From the cell containing the given text, extract its center point as [x, y] coordinate. 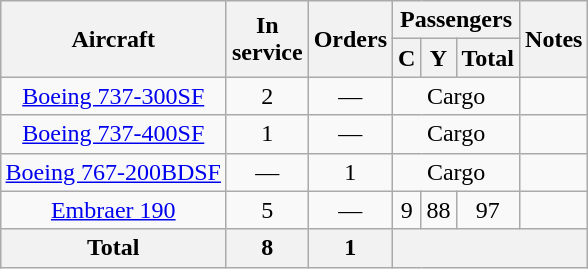
Boeing 767-200BDSF [113, 172]
Notes [554, 39]
In service [267, 39]
9 [407, 210]
88 [438, 210]
Aircraft [113, 39]
8 [267, 248]
Embraer 190 [113, 210]
97 [488, 210]
Passengers [456, 20]
C [407, 58]
5 [267, 210]
Boeing 737-400SF [113, 134]
2 [267, 96]
Orders [350, 39]
Y [438, 58]
Boeing 737-300SF [113, 96]
